Find where the given text appears and provide that cell's center as (X, Y) coordinate. 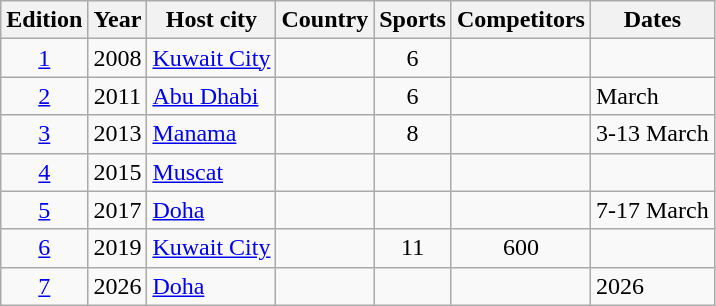
2019 (118, 248)
600 (520, 248)
Country (325, 20)
Competitors (520, 20)
2011 (118, 96)
Muscat (212, 172)
11 (413, 248)
March (652, 96)
2 (44, 96)
Edition (44, 20)
4 (44, 172)
7-17 March (652, 210)
Manama (212, 134)
2008 (118, 58)
Dates (652, 20)
Host city (212, 20)
2013 (118, 134)
Year (118, 20)
3 (44, 134)
2015 (118, 172)
5 (44, 210)
3-13 March (652, 134)
2017 (118, 210)
Sports (413, 20)
Abu Dhabi (212, 96)
7 (44, 286)
1 (44, 58)
8 (413, 134)
